Capture the cell that displays the provided text and extract its [X, Y] central coordinate. 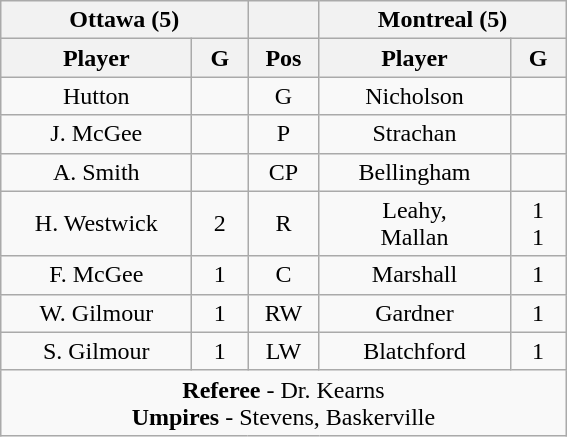
A. Smith [96, 172]
LW [284, 351]
Marshall [414, 275]
Bellingham [414, 172]
Referee - Dr. KearnsUmpires - Stevens, Baskerville [284, 402]
C [284, 275]
Pos [284, 58]
W. Gilmour [96, 313]
Strachan [414, 134]
S. Gilmour [96, 351]
Ottawa (5) [124, 20]
Hutton [96, 96]
H. Westwick [96, 224]
RW [284, 313]
P [284, 134]
11 [538, 224]
CP [284, 172]
R [284, 224]
Leahy,Mallan [414, 224]
2 [220, 224]
J. McGee [96, 134]
Montreal (5) [442, 20]
Blatchford [414, 351]
Nicholson [414, 96]
F. McGee [96, 275]
Gardner [414, 313]
